Locate the cell with the specified text and output its (X, Y) center coordinate. 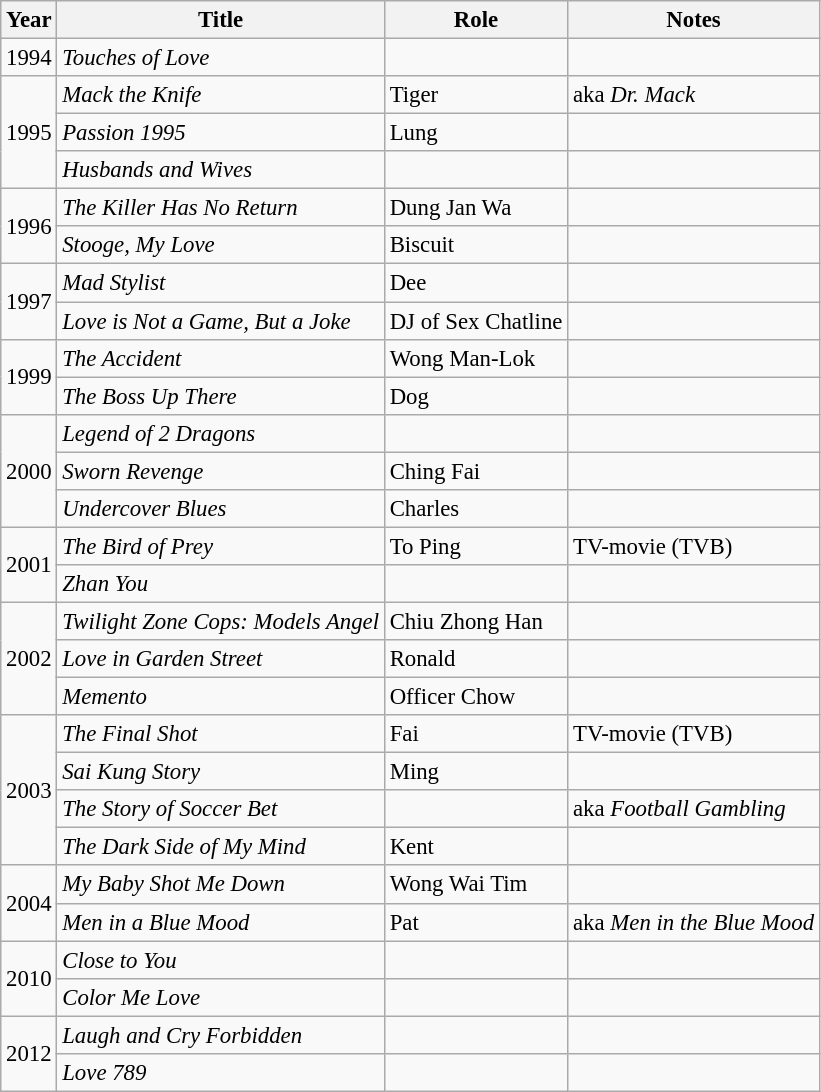
My Baby Shot Me Down (220, 885)
Sworn Revenge (220, 471)
Passion 1995 (220, 133)
Color Me Love (220, 997)
Memento (220, 697)
Dung Jan Wa (476, 208)
Title (220, 20)
Tiger (476, 95)
aka Football Gambling (694, 809)
Mad Stylist (220, 283)
Undercover Blues (220, 509)
Lung (476, 133)
The Killer Has No Return (220, 208)
2010 (29, 978)
1994 (29, 58)
1995 (29, 132)
Role (476, 20)
Dog (476, 396)
Husbands and Wives (220, 170)
Love 789 (220, 1073)
1999 (29, 376)
2002 (29, 658)
Ronald (476, 659)
2004 (29, 904)
The Bird of Prey (220, 546)
Love in Garden Street (220, 659)
2000 (29, 470)
The Final Shot (220, 734)
To Ping (476, 546)
Wong Man-Lok (476, 358)
The Story of Soccer Bet (220, 809)
1996 (29, 226)
Dee (476, 283)
Ching Fai (476, 471)
2003 (29, 790)
Love is Not a Game, But a Joke (220, 321)
Wong Wai Tim (476, 885)
Biscuit (476, 245)
Twilight Zone Cops: Models Angel (220, 621)
2012 (29, 1054)
Charles (476, 509)
Close to You (220, 960)
Zhan You (220, 584)
Chiu Zhong Han (476, 621)
The Dark Side of My Mind (220, 847)
aka Men in the Blue Mood (694, 922)
Mack the Knife (220, 95)
Officer Chow (476, 697)
Stooge, My Love (220, 245)
aka Dr. Mack (694, 95)
Fai (476, 734)
2001 (29, 564)
Ming (476, 772)
1997 (29, 302)
Kent (476, 847)
The Boss Up There (220, 396)
Touches of Love (220, 58)
Men in a Blue Mood (220, 922)
Laugh and Cry Forbidden (220, 1035)
Notes (694, 20)
The Accident (220, 358)
Sai Kung Story (220, 772)
Legend of 2 Dragons (220, 433)
Year (29, 20)
DJ of Sex Chatline (476, 321)
Pat (476, 922)
